Determine the (X, Y) coordinate at the center of the cell enclosing the given text.  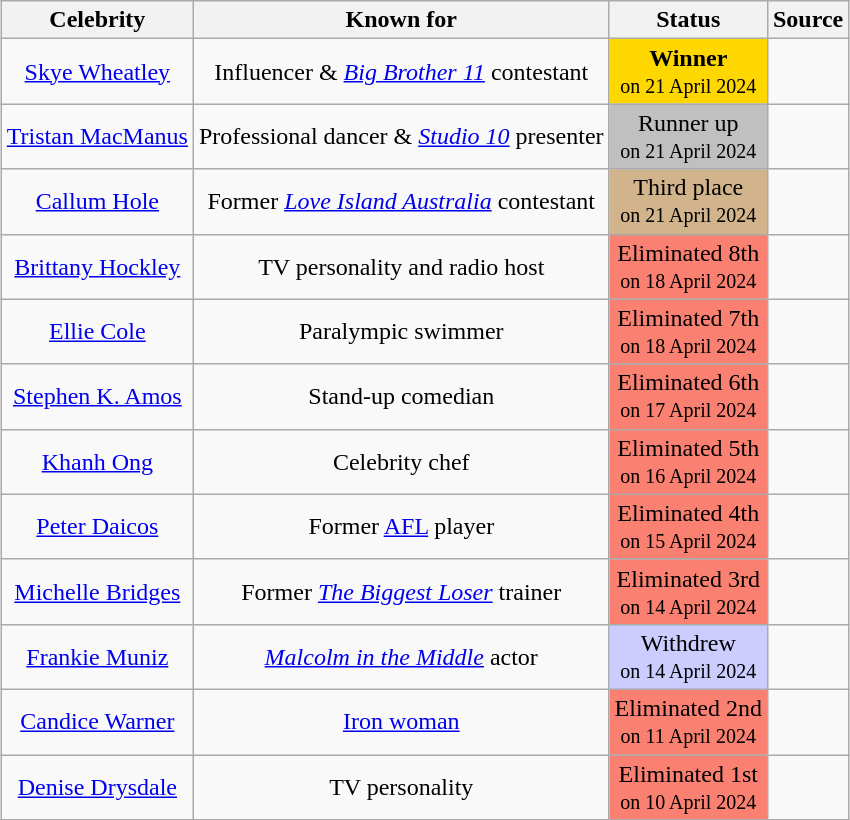
Paralympic swimmer (401, 332)
Professional dancer & Studio 10 presenter (401, 136)
Ellie Cole (97, 332)
Known for (401, 20)
Eliminated 4th on 15 April 2024 (688, 526)
Denise Drysdale (97, 786)
Former AFL player (401, 526)
Frankie Muniz (97, 656)
Malcolm in the Middle actor (401, 656)
Eliminated 2nd on 11 April 2024 (688, 722)
Eliminated 8th on 18 April 2024 (688, 266)
Michelle Bridges (97, 592)
Celebrity (97, 20)
Eliminated 7th on 18 April 2024 (688, 332)
Source (808, 20)
Peter Daicos (97, 526)
Eliminated 5th on 16 April 2024 (688, 462)
Runner upon 21 April 2024 (688, 136)
Tristan MacManus (97, 136)
Stephen K. Amos (97, 396)
Former Love Island Australia contestant (401, 202)
TV personality and radio host (401, 266)
Eliminated 3rd on 14 April 2024 (688, 592)
Third placeon 21 April 2024 (688, 202)
Stand-up comedian (401, 396)
Celebrity chef (401, 462)
Eliminated 1st on 10 April 2024 (688, 786)
Skye Wheatley (97, 72)
Brittany Hockley (97, 266)
Candice Warner (97, 722)
Withdrew on 14 April 2024 (688, 656)
Former The Biggest Loser trainer (401, 592)
Status (688, 20)
Callum Hole (97, 202)
TV personality (401, 786)
Influencer & Big Brother 11 contestant (401, 72)
Khanh Ong (97, 462)
Iron woman (401, 722)
Eliminated 6th on 17 April 2024 (688, 396)
Winneron 21 April 2024 (688, 72)
